Detect which cell encompasses the target text, then output its (x, y) center coordinate. 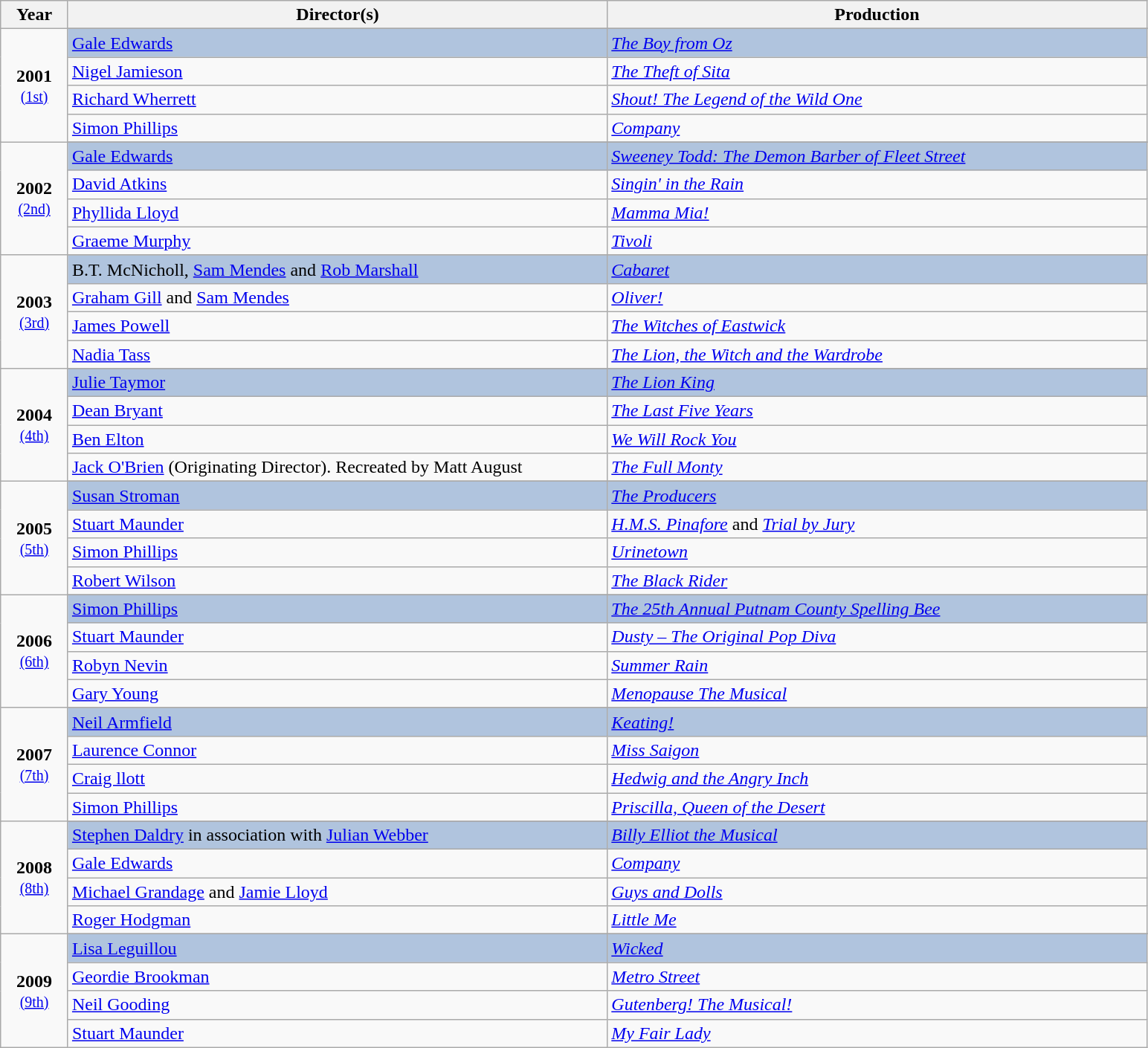
2008(8th) (34, 878)
Wicked (877, 948)
Michael Grandage and Jamie Lloyd (338, 892)
Robert Wilson (338, 580)
2003(3rd) (34, 311)
Gutenberg! The Musical! (877, 1005)
Ben Elton (338, 439)
Singin' in the Rain (877, 184)
2007(7th) (34, 764)
Production (877, 15)
Miss Saigon (877, 750)
Lisa Leguillou (338, 948)
We Will Rock You (877, 439)
Nadia Tass (338, 355)
Stephen Daldry in association with Julian Webber (338, 835)
Director(s) (338, 15)
Dean Bryant (338, 411)
Dusty – The Original Pop Diva (877, 637)
Year (34, 15)
Little Me (877, 920)
Hedwig and the Angry Inch (877, 778)
2006(6th) (34, 651)
Oliver! (877, 297)
Tivoli (877, 241)
2005(5th) (34, 538)
Laurence Connor (338, 750)
My Fair Lady (877, 1033)
Robyn Nevin (338, 665)
The Lion King (877, 383)
The Last Five Years (877, 411)
The Boy from Oz (877, 43)
Menopause The Musical (877, 693)
Richard Wherrett (338, 100)
The Black Rider (877, 580)
Sweeney Todd: The Demon Barber of Fleet Street (877, 156)
Susan Stroman (338, 496)
Craig llott (338, 778)
Nigel Jamieson (338, 71)
Graeme Murphy (338, 241)
Neil Gooding (338, 1005)
Billy Elliot the Musical (877, 835)
James Powell (338, 326)
Graham Gill and Sam Mendes (338, 297)
David Atkins (338, 184)
The 25th Annual Putnam County Spelling Bee (877, 609)
The Full Monty (877, 468)
Phyllida Lloyd (338, 213)
Jack O'Brien (Originating Director). Recreated by Matt August (338, 468)
The Producers (877, 496)
Mamma Mia! (877, 213)
Geordie Brookman (338, 977)
The Witches of Eastwick (877, 326)
Cabaret (877, 269)
Summer Rain (877, 665)
H.M.S. Pinafore and Trial by Jury (877, 524)
The Lion, the Witch and the Wardrobe (877, 355)
The Theft of Sita (877, 71)
Julie Taymor (338, 383)
Metro Street (877, 977)
Urinetown (877, 552)
B.T. McNicholl, Sam Mendes and Rob Marshall (338, 269)
Roger Hodgman (338, 920)
Guys and Dolls (877, 892)
Shout! The Legend of the Wild One (877, 100)
2004(4th) (34, 425)
Priscilla, Queen of the Desert (877, 806)
Keating! (877, 722)
2002(2nd) (34, 198)
2009(9th) (34, 991)
Gary Young (338, 693)
Neil Armfield (338, 722)
2001(1st) (34, 85)
